Locate the cell with the specified text and output its (X, Y) center coordinate. 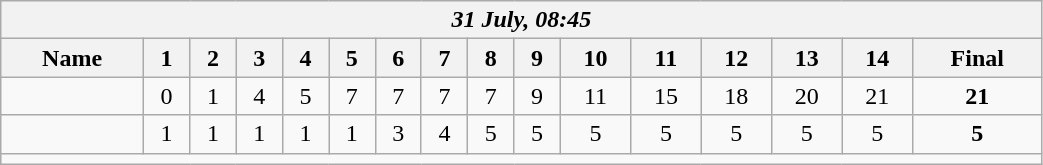
8 (491, 58)
15 (666, 96)
Final (977, 58)
6 (398, 58)
2 (213, 58)
13 (807, 58)
14 (877, 58)
Name (72, 58)
12 (736, 58)
10 (595, 58)
0 (166, 96)
20 (807, 96)
31 July, 08:45 (522, 20)
18 (736, 96)
